Locate the cell with the specified text and output its (x, y) center coordinate. 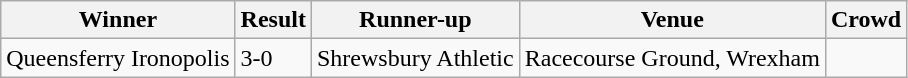
Crowd (866, 20)
3-0 (273, 58)
Queensferry Ironopolis (118, 58)
Result (273, 20)
Racecourse Ground, Wrexham (672, 58)
Winner (118, 20)
Runner-up (415, 20)
Venue (672, 20)
Shrewsbury Athletic (415, 58)
